Return [x, y] of the center of cell containing provided text 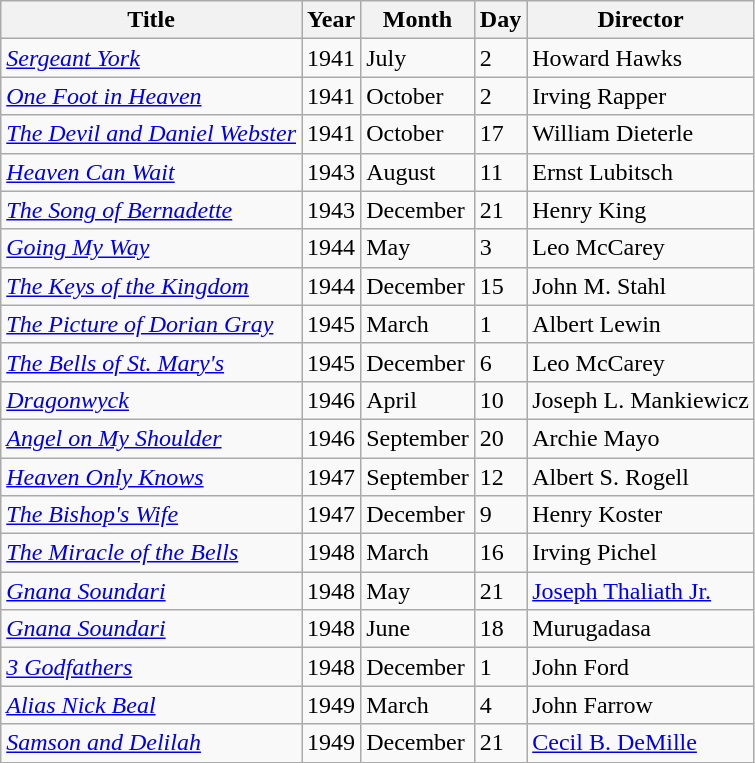
Irving Rapper [641, 96]
Going My Way [152, 248]
16 [500, 553]
William Dieterle [641, 134]
11 [500, 172]
The Keys of the Kingdom [152, 286]
9 [500, 515]
Day [500, 20]
Cecil B. DeMille [641, 743]
Henry Koster [641, 515]
April [418, 400]
4 [500, 705]
Joseph Thaliath Jr. [641, 591]
3 Godfathers [152, 667]
Irving Pichel [641, 553]
3 [500, 248]
Murugadasa [641, 629]
Albert S. Rogell [641, 477]
15 [500, 286]
Alias Nick Beal [152, 705]
17 [500, 134]
The Devil and Daniel Webster [152, 134]
20 [500, 438]
Title [152, 20]
The Bells of St. Mary's [152, 362]
10 [500, 400]
Dragonwyck [152, 400]
Heaven Can Wait [152, 172]
The Picture of Dorian Gray [152, 324]
August [418, 172]
One Foot in Heaven [152, 96]
Albert Lewin [641, 324]
Sergeant York [152, 58]
The Song of Bernadette [152, 210]
Director [641, 20]
Ernst Lubitsch [641, 172]
John Ford [641, 667]
Month [418, 20]
The Bishop's Wife [152, 515]
Joseph L. Mankiewicz [641, 400]
Howard Hawks [641, 58]
The Miracle of the Bells [152, 553]
Archie Mayo [641, 438]
June [418, 629]
John M. Stahl [641, 286]
Samson and Delilah [152, 743]
Henry King [641, 210]
John Farrow [641, 705]
6 [500, 362]
Year [332, 20]
Angel on My Shoulder [152, 438]
18 [500, 629]
July [418, 58]
12 [500, 477]
Heaven Only Knows [152, 477]
